Capture the cell that displays the provided text and extract its (x, y) central coordinate. 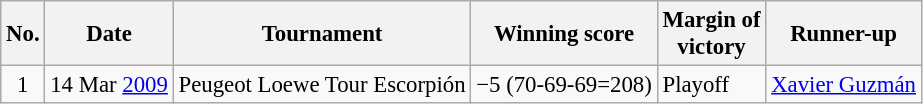
Playoff (712, 85)
Peugeot Loewe Tour Escorpión (322, 85)
Winning score (564, 34)
No. (23, 34)
Tournament (322, 34)
Date (109, 34)
14 Mar 2009 (109, 85)
Margin ofvictory (712, 34)
Runner-up (844, 34)
1 (23, 85)
Xavier Guzmán (844, 85)
−5 (70-69-69=208) (564, 85)
